Locate the cell with the specified text and output its (x, y) center coordinate. 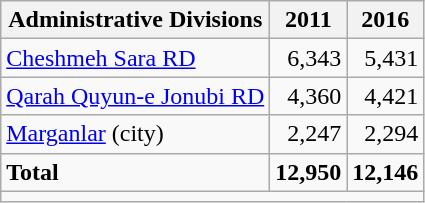
2,247 (308, 134)
6,343 (308, 58)
Cheshmeh Sara RD (136, 58)
Administrative Divisions (136, 20)
12,146 (386, 172)
12,950 (308, 172)
4,360 (308, 96)
Total (136, 172)
2016 (386, 20)
Marganlar (city) (136, 134)
2,294 (386, 134)
Qarah Quyun-e Jonubi RD (136, 96)
4,421 (386, 96)
5,431 (386, 58)
2011 (308, 20)
